Provide the (X, Y) coordinate of the cell's center where the given text is located.  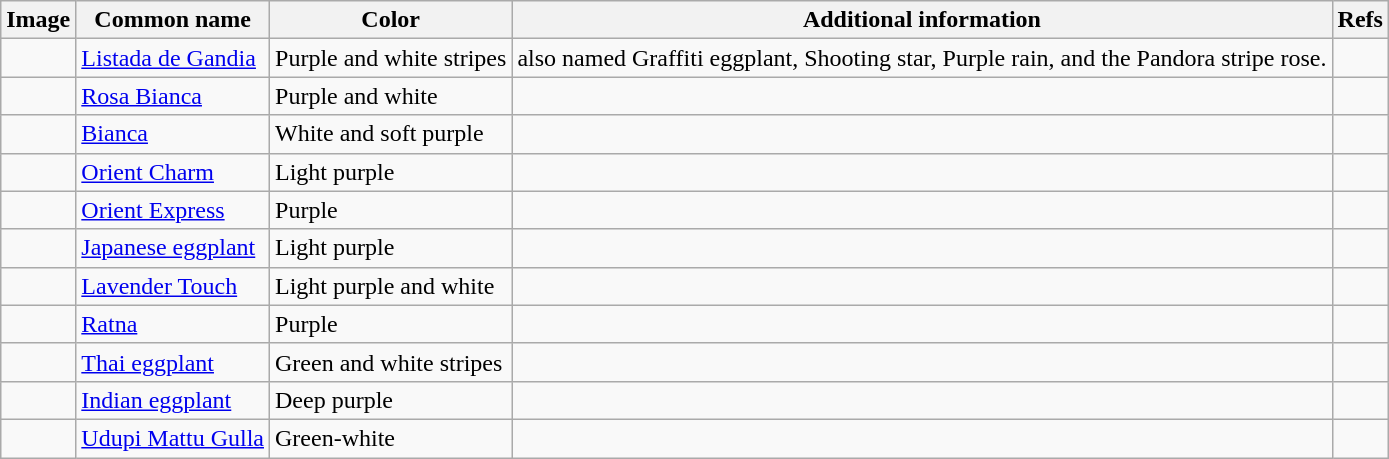
Common name (173, 20)
Purple and white stripes (391, 58)
Refs (1360, 20)
Ratna (173, 324)
Light purple and white (391, 286)
Green and white stripes (391, 362)
Orient Express (173, 210)
Color (391, 20)
Image (38, 20)
also named Graffiti eggplant, Shooting star, Purple rain, and the Pandora stripe rose. (922, 58)
Bianca (173, 134)
Udupi Mattu Gulla (173, 438)
Rosa Bianca (173, 96)
Thai eggplant (173, 362)
Orient Charm (173, 172)
Purple and white (391, 96)
Listada de Gandia (173, 58)
Deep purple (391, 400)
Green-white (391, 438)
Lavender Touch (173, 286)
Japanese eggplant (173, 248)
Additional information (922, 20)
White and soft purple (391, 134)
Indian eggplant (173, 400)
